Output the [X, Y] coordinate of the center of the cell containing the given text.  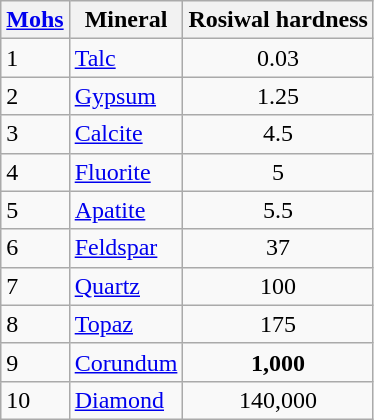
Mineral [126, 20]
100 [278, 286]
175 [278, 324]
6 [35, 248]
Corundum [126, 362]
3 [35, 134]
4.5 [278, 134]
1.25 [278, 96]
140,000 [278, 400]
0.03 [278, 58]
Mohs [35, 20]
Rosiwal hardness [278, 20]
37 [278, 248]
1 [35, 58]
Quartz [126, 286]
9 [35, 362]
Diamond [126, 400]
Fluorite [126, 172]
8 [35, 324]
4 [35, 172]
Gypsum [126, 96]
Topaz [126, 324]
5.5 [278, 210]
1,000 [278, 362]
Apatite [126, 210]
10 [35, 400]
Feldspar [126, 248]
7 [35, 286]
Calcite [126, 134]
2 [35, 96]
Talc [126, 58]
